Pinpoint the cell where the given text exists, returning its (X, Y) midpoint coordinate. 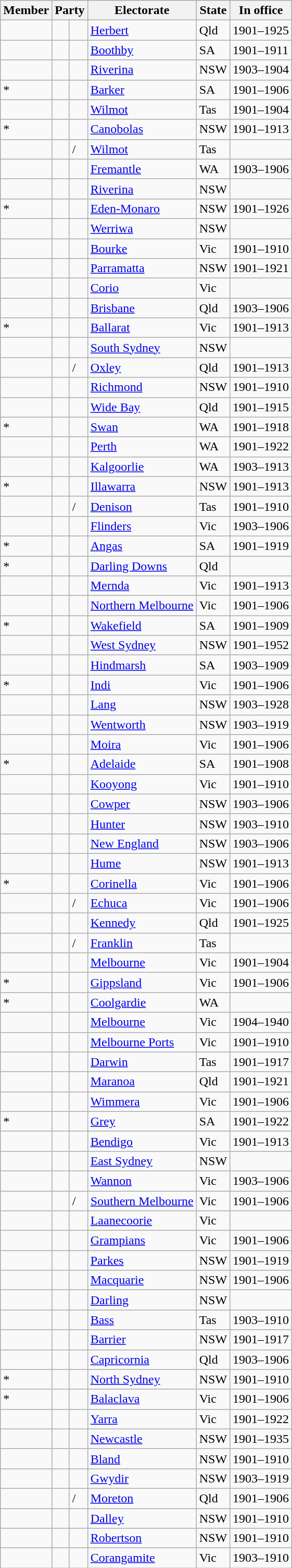
Hindmarsh (142, 665)
Yarra (142, 1419)
1901–1952 (261, 645)
Perth (142, 447)
Wakefield (142, 626)
Franklin (142, 943)
In office (261, 10)
Darling (142, 1300)
Brisbane (142, 308)
Cowper (142, 804)
1901–1911 (261, 50)
Bass (142, 1320)
Fremantle (142, 169)
East Sydney (142, 1161)
1901–1908 (261, 764)
1901–1918 (261, 427)
Illawarra (142, 486)
Member (26, 10)
Swan (142, 427)
State (213, 10)
Northern Melbourne (142, 606)
Wentworth (142, 725)
Parramatta (142, 268)
Flinders (142, 526)
Oxley (142, 367)
South Sydney (142, 348)
Corinella (142, 884)
Southern Melbourne (142, 1200)
Angas (142, 546)
Echuca (142, 903)
Newcastle (142, 1439)
Capricornia (142, 1359)
1901–1915 (261, 407)
Hume (142, 863)
Robertson (142, 1538)
1901–1935 (261, 1439)
Bourke (142, 249)
West Sydney (142, 645)
Denison (142, 506)
1901–1926 (261, 209)
Melbourne Ports (142, 1042)
Corangamite (142, 1558)
Laanecoorie (142, 1221)
Dalley (142, 1518)
1903–1928 (261, 705)
Gwydir (142, 1478)
Mernda (142, 586)
Kooyong (142, 784)
Corio (142, 288)
New England (142, 843)
Barrier (142, 1340)
Bland (142, 1459)
1901–1909 (261, 626)
Herbert (142, 30)
Hunter (142, 824)
Wide Bay (142, 407)
1904–1940 (261, 1022)
Maranoa (142, 1082)
Kalgoorlie (142, 467)
Parkes (142, 1260)
1903–1913 (261, 467)
Electorate (142, 10)
Moreton (142, 1498)
1903–1909 (261, 665)
Adelaide (142, 764)
Bendigo (142, 1141)
Eden-Monaro (142, 209)
Kennedy (142, 923)
Canobolas (142, 129)
Coolgardie (142, 1002)
Wannon (142, 1181)
Lang (142, 705)
Boothby (142, 50)
Barker (142, 90)
Darwin (142, 1062)
Moira (142, 744)
Balaclava (142, 1399)
Party (70, 10)
North Sydney (142, 1379)
Macquarie (142, 1280)
Grey (142, 1121)
Richmond (142, 387)
Wimmera (142, 1101)
Darling Downs (142, 566)
Werriwa (142, 228)
Grampians (142, 1241)
1903–1904 (261, 70)
Gippsland (142, 983)
Ballarat (142, 328)
Indi (142, 685)
